Determine the (X, Y) coordinate at the center of the cell enclosing the given text.  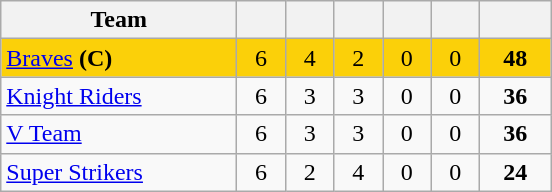
Knight Riders (119, 96)
Super Strikers (119, 172)
48 (516, 58)
V Team (119, 134)
Braves (C) (119, 58)
24 (516, 172)
Team (119, 20)
